Output the (X, Y) coordinate of the center of the cell containing the given text.  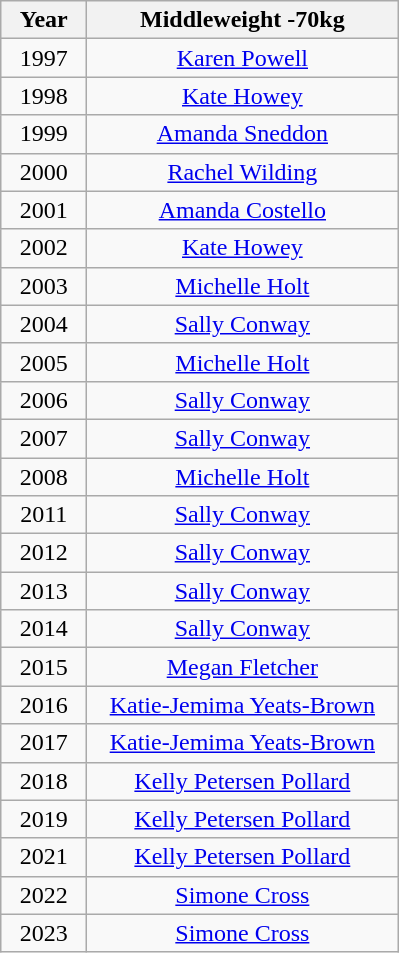
Year (44, 20)
2007 (44, 438)
2023 (44, 933)
2019 (44, 819)
Megan Fletcher (242, 667)
2012 (44, 553)
2022 (44, 895)
2017 (44, 743)
Rachel Wilding (242, 172)
2018 (44, 781)
2015 (44, 667)
Amanda Sneddon (242, 134)
2013 (44, 591)
2005 (44, 362)
2001 (44, 210)
1999 (44, 134)
2004 (44, 324)
2002 (44, 248)
2014 (44, 629)
2003 (44, 286)
2021 (44, 857)
2011 (44, 515)
2000 (44, 172)
Amanda Costello (242, 210)
2006 (44, 400)
2008 (44, 477)
1997 (44, 58)
1998 (44, 96)
Karen Powell (242, 58)
Middleweight -70kg (242, 20)
2016 (44, 705)
